Determine the (X, Y) coordinate at the center of the cell enclosing the given text.  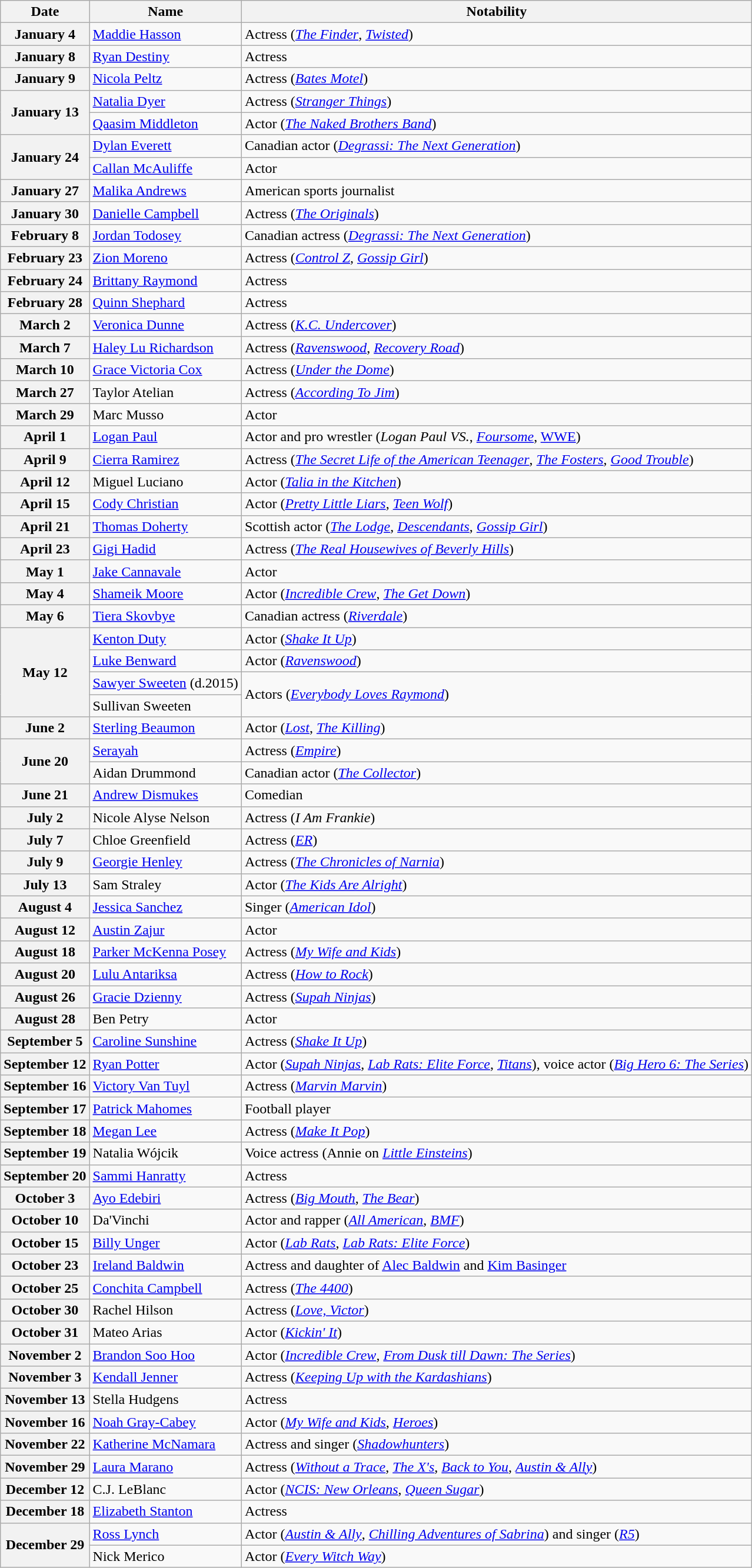
Actress (Marvin Marvin) (497, 1086)
Jordan Todosey (165, 235)
Sam Straley (165, 885)
Haley Lu Richardson (165, 348)
Actress and singer (Shadowhunters) (497, 1444)
September 12 (45, 1064)
Thomas Doherty (165, 526)
January 30 (45, 213)
Canadian actor (The Collector) (497, 773)
Actor (Austin & Ally, Chilling Adventures of Sabrina) and singer (R5) (497, 1534)
January 24 (45, 157)
October 23 (45, 1265)
Actress (Empire) (497, 750)
Chloe Greenfield (165, 840)
December 18 (45, 1512)
Actress (Stranger Things) (497, 101)
Brittany Raymond (165, 281)
Ross Lynch (165, 1534)
Cody Christian (165, 504)
Comedian (497, 795)
Conchita Campbell (165, 1287)
Stella Hudgens (165, 1400)
Actress (Keeping Up with the Kardashians) (497, 1377)
Name (165, 12)
Malika Andrews (165, 191)
Veronica Dunne (165, 325)
Qaasim Middleton (165, 124)
Actor (NCIS: New Orleans, Queen Sugar) (497, 1489)
November 16 (45, 1422)
March 2 (45, 325)
May 12 (45, 672)
August 4 (45, 907)
Actress (Under the Dome) (497, 370)
November 22 (45, 1444)
Aidan Drummond (165, 773)
May 1 (45, 571)
March 27 (45, 392)
Cierra Ramirez (165, 459)
Football player (497, 1109)
September 19 (45, 1153)
November 13 (45, 1400)
Billy Unger (165, 1243)
Ben Petry (165, 1019)
Laura Marano (165, 1467)
January 4 (45, 34)
Noah Gray-Cabey (165, 1422)
Canadian actor (Degrassi: The Next Generation) (497, 146)
Actor (My Wife and Kids, Heroes) (497, 1422)
August 18 (45, 952)
July 9 (45, 862)
November 3 (45, 1377)
Actress (The 4400) (497, 1287)
October 10 (45, 1220)
April 21 (45, 526)
April 15 (45, 504)
January 9 (45, 79)
Canadian actress (Riverdale) (497, 616)
Sterling Beaumon (165, 728)
Sammi Hanratty (165, 1176)
June 20 (45, 762)
Luke Benward (165, 661)
Actress (The Real Housewives of Beverly Hills) (497, 549)
Actress (How to Rock) (497, 974)
Nicole Alyse Nelson (165, 818)
Notability (497, 12)
Ireland Baldwin (165, 1265)
Actor and pro wrestler (Logan Paul VS., Foursome, WWE) (497, 437)
August 12 (45, 929)
Actress (Supah Ninjas) (497, 997)
Miguel Luciano (165, 482)
Actors (Everybody Loves Raymond) (497, 695)
Victory Van Tuyl (165, 1086)
Actress (My Wife and Kids) (497, 952)
September 18 (45, 1131)
Jake Cannavale (165, 571)
March 7 (45, 348)
Austin Zajur (165, 929)
Ayo Edebiri (165, 1198)
Actor (Lost, The Killing) (497, 728)
Actress (ER) (497, 840)
Actor and rapper (All American, BMF) (497, 1220)
Actress (Control Z, Gossip Girl) (497, 258)
May 6 (45, 616)
April 23 (45, 549)
Date (45, 12)
April 1 (45, 437)
Actor (Incredible Crew, The Get Down) (497, 593)
Jessica Sanchez (165, 907)
Maddie Hasson (165, 34)
January 13 (45, 112)
Singer (American Idol) (497, 907)
Actress (Big Mouth, The Bear) (497, 1198)
Actress (According To Jim) (497, 392)
Actor (Ravenswood) (497, 661)
October 30 (45, 1310)
Actress and daughter of Alec Baldwin and Kim Basinger (497, 1265)
Actress (Shake It Up) (497, 1042)
Kendall Jenner (165, 1377)
Actor (Talia in the Kitchen) (497, 482)
Gracie Dzienny (165, 997)
August 28 (45, 1019)
Zion Moreno (165, 258)
December 29 (45, 1545)
American sports journalist (497, 191)
Actor (The Naked Brothers Band) (497, 124)
November 2 (45, 1355)
Actress (Love, Victor) (497, 1310)
Shameik Moore (165, 593)
Actor (Pretty Little Liars, Teen Wolf) (497, 504)
Kenton Duty (165, 638)
Brandon Soo Hoo (165, 1355)
Canadian actress (Degrassi: The Next Generation) (497, 235)
Actor (Shake It Up) (497, 638)
Andrew Dismukes (165, 795)
July 13 (45, 885)
Mateo Arias (165, 1332)
Rachel Hilson (165, 1310)
Sullivan Sweeten (165, 706)
Actress (K.C. Undercover) (497, 325)
Actress (The Chronicles of Narnia) (497, 862)
December 12 (45, 1489)
January 27 (45, 191)
C.J. LeBlanc (165, 1489)
February 8 (45, 235)
September 16 (45, 1086)
Actress (Bates Motel) (497, 79)
July 2 (45, 818)
Dylan Everett (165, 146)
Nick Merico (165, 1556)
July 7 (45, 840)
Actress (The Finder, Twisted) (497, 34)
Actor (Lab Rats, Lab Rats: Elite Force) (497, 1243)
Actress (I Am Frankie) (497, 818)
March 10 (45, 370)
Elizabeth Stanton (165, 1512)
Ryan Potter (165, 1064)
September 5 (45, 1042)
Actor (Incredible Crew, From Dusk till Dawn: The Series) (497, 1355)
October 31 (45, 1332)
May 4 (45, 593)
Caroline Sunshine (165, 1042)
Tiera Skovbye (165, 616)
Actor (Every Witch Way) (497, 1556)
Voice actress (Annie on Little Einsteins) (497, 1153)
Natalia Wójcik (165, 1153)
June 21 (45, 795)
Da'Vinchi (165, 1220)
October 3 (45, 1198)
Callan McAuliffe (165, 168)
Actress (Without a Trace, The X's, Back to You, Austin & Ally) (497, 1467)
Patrick Mahomes (165, 1109)
Taylor Atelian (165, 392)
September 20 (45, 1176)
Parker McKenna Posey (165, 952)
January 8 (45, 56)
October 25 (45, 1287)
Nicola Peltz (165, 79)
Georgie Henley (165, 862)
Actress (Make It Pop) (497, 1131)
Lulu Antariksa (165, 974)
Actress (The Originals) (497, 213)
September 17 (45, 1109)
Gigi Hadid (165, 549)
Grace Victoria Cox (165, 370)
Actor (The Kids Are Alright) (497, 885)
Logan Paul (165, 437)
Natalia Dyer (165, 101)
Katherine McNamara (165, 1444)
Actress (Ravenswood, Recovery Road) (497, 348)
August 26 (45, 997)
August 20 (45, 974)
Marc Musso (165, 415)
Actress (The Secret Life of the American Teenager, The Fosters, Good Trouble) (497, 459)
Danielle Campbell (165, 213)
Scottish actor (The Lodge, Descendants, Gossip Girl) (497, 526)
Quinn Shephard (165, 303)
Serayah (165, 750)
February 28 (45, 303)
March 29 (45, 415)
Sawyer Sweeten (d.2015) (165, 683)
February 23 (45, 258)
Actor (Supah Ninjas, Lab Rats: Elite Force, Titans), voice actor (Big Hero 6: The Series) (497, 1064)
April 12 (45, 482)
April 9 (45, 459)
June 2 (45, 728)
Ryan Destiny (165, 56)
Actor (Kickin' It) (497, 1332)
February 24 (45, 281)
November 29 (45, 1467)
Megan Lee (165, 1131)
October 15 (45, 1243)
